Return [x, y] of the center of cell containing provided text 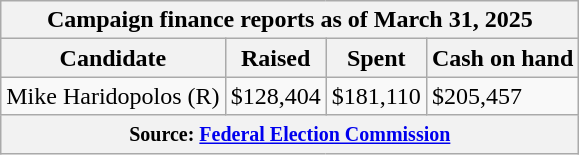
Spent [376, 58]
Mike Haridopolos (R) [113, 96]
Candidate [113, 58]
$205,457 [502, 96]
Source: Federal Election Commission [290, 134]
Campaign finance reports as of March 31, 2025 [290, 20]
$181,110 [376, 96]
$128,404 [276, 96]
Cash on hand [502, 58]
Raised [276, 58]
